Identify which cell holds the provided text, then report its [x, y] central coordinate. 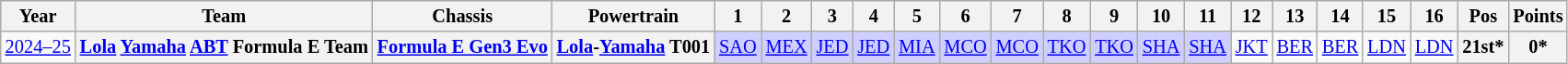
Points [1538, 16]
JKT [1252, 47]
1 [738, 16]
SAO [738, 47]
Powertrain [633, 16]
MIA [917, 47]
15 [1387, 16]
6 [965, 16]
Year [39, 16]
2 [786, 16]
Formula E Gen3 Evo [462, 47]
21st* [1482, 47]
16 [1434, 16]
7 [1017, 16]
8 [1067, 16]
Pos [1482, 16]
0* [1538, 47]
5 [917, 16]
9 [1114, 16]
Team [225, 16]
13 [1295, 16]
Lola-Yamaha T001 [633, 47]
4 [873, 16]
11 [1207, 16]
Chassis [462, 16]
12 [1252, 16]
14 [1341, 16]
MEX [786, 47]
2024–25 [39, 47]
Lola Yamaha ABT Formula E Team [225, 47]
10 [1161, 16]
3 [832, 16]
